Output the (X, Y) coordinate of the center of the cell containing the given text.  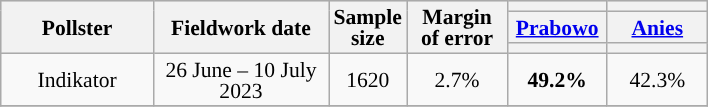
1620 (367, 79)
Pollster (78, 27)
26 June – 10 July 2023 (240, 79)
Prabowo (557, 27)
Anies (657, 27)
Sample size (367, 27)
42.3% (657, 79)
49.2% (557, 79)
Margin of error (457, 27)
Fieldwork date (240, 27)
2.7% (457, 79)
Indikator (78, 79)
